Return [x, y] of the center of cell containing provided text 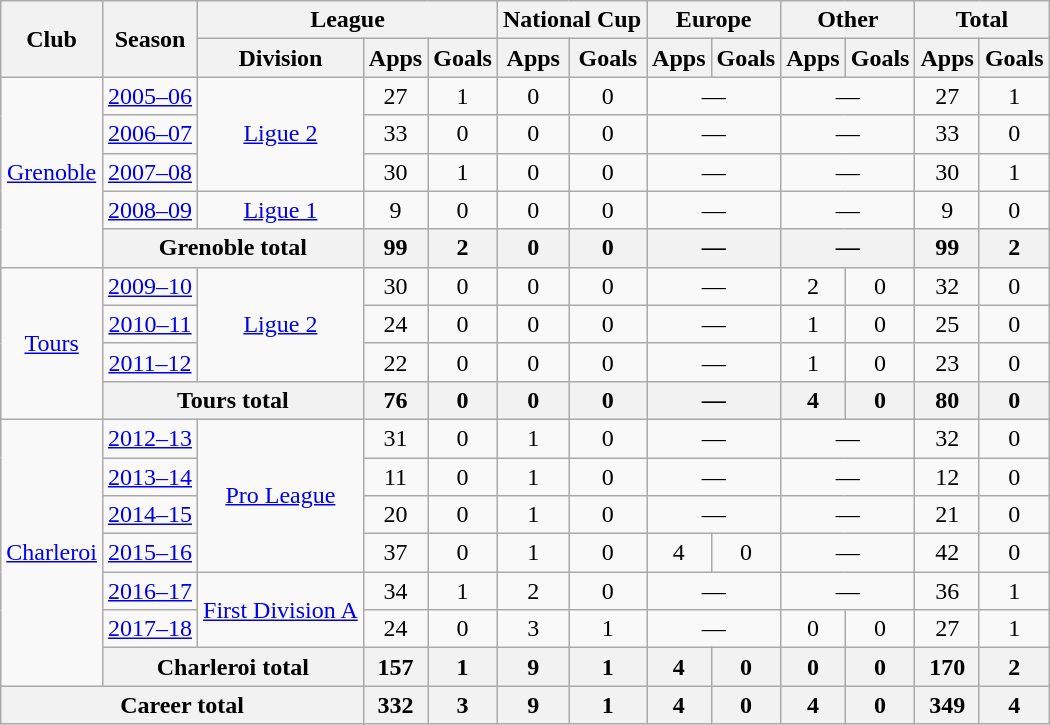
80 [947, 400]
332 [395, 705]
Club [52, 39]
157 [395, 667]
23 [947, 362]
First Division A [281, 610]
2006–07 [150, 134]
22 [395, 362]
Ligue 1 [281, 210]
21 [947, 515]
2014–15 [150, 515]
170 [947, 667]
25 [947, 324]
Pro League [281, 495]
76 [395, 400]
20 [395, 515]
11 [395, 477]
Grenoble total [232, 248]
2017–18 [150, 629]
Career total [182, 705]
Other [848, 20]
37 [395, 553]
Season [150, 39]
2016–17 [150, 591]
2008–09 [150, 210]
Europe [714, 20]
Tours total [232, 400]
Grenoble [52, 172]
Division [281, 58]
League [348, 20]
12 [947, 477]
2011–12 [150, 362]
2013–14 [150, 477]
31 [395, 438]
36 [947, 591]
2010–11 [150, 324]
2005–06 [150, 96]
Charleroi [52, 552]
Tours [52, 343]
2015–16 [150, 553]
2009–10 [150, 286]
Total [982, 20]
2007–08 [150, 172]
34 [395, 591]
National Cup [572, 20]
349 [947, 705]
2012–13 [150, 438]
Charleroi total [232, 667]
42 [947, 553]
